For the text-containing cell, return its midpoint in [x, y] coordinate format. 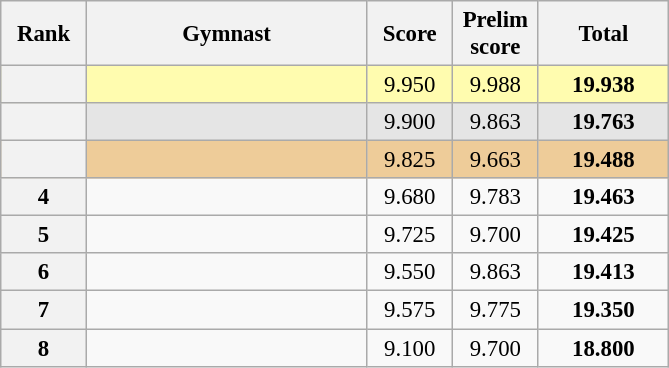
18.800 [604, 348]
9.680 [410, 197]
19.938 [604, 85]
9.100 [410, 348]
9.775 [496, 310]
9.575 [410, 310]
4 [44, 197]
Gymnast [226, 34]
Rank [44, 34]
9.825 [410, 160]
Total [604, 34]
19.425 [604, 235]
Prelim score [496, 34]
19.463 [604, 197]
19.488 [604, 160]
9.725 [410, 235]
Score [410, 34]
9.663 [496, 160]
6 [44, 273]
9.783 [496, 197]
8 [44, 348]
7 [44, 310]
9.988 [496, 85]
9.550 [410, 273]
5 [44, 235]
9.950 [410, 85]
19.413 [604, 273]
19.763 [604, 122]
9.900 [410, 122]
19.350 [604, 310]
